From the cell containing the given text, extract its center point as (X, Y) coordinate. 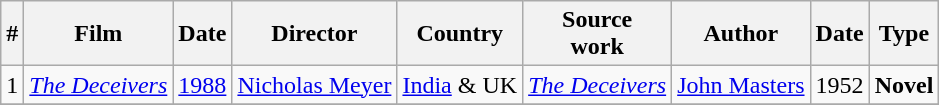
1988 (202, 85)
John Masters (741, 85)
1 (12, 85)
1952 (840, 85)
Novel (904, 85)
Author (741, 34)
Nicholas Meyer (314, 85)
India & UK (460, 85)
Sourcework (598, 34)
Director (314, 34)
Film (98, 34)
# (12, 34)
Country (460, 34)
Type (904, 34)
